Find where the given text appears and provide that cell's center as (X, Y) coordinate. 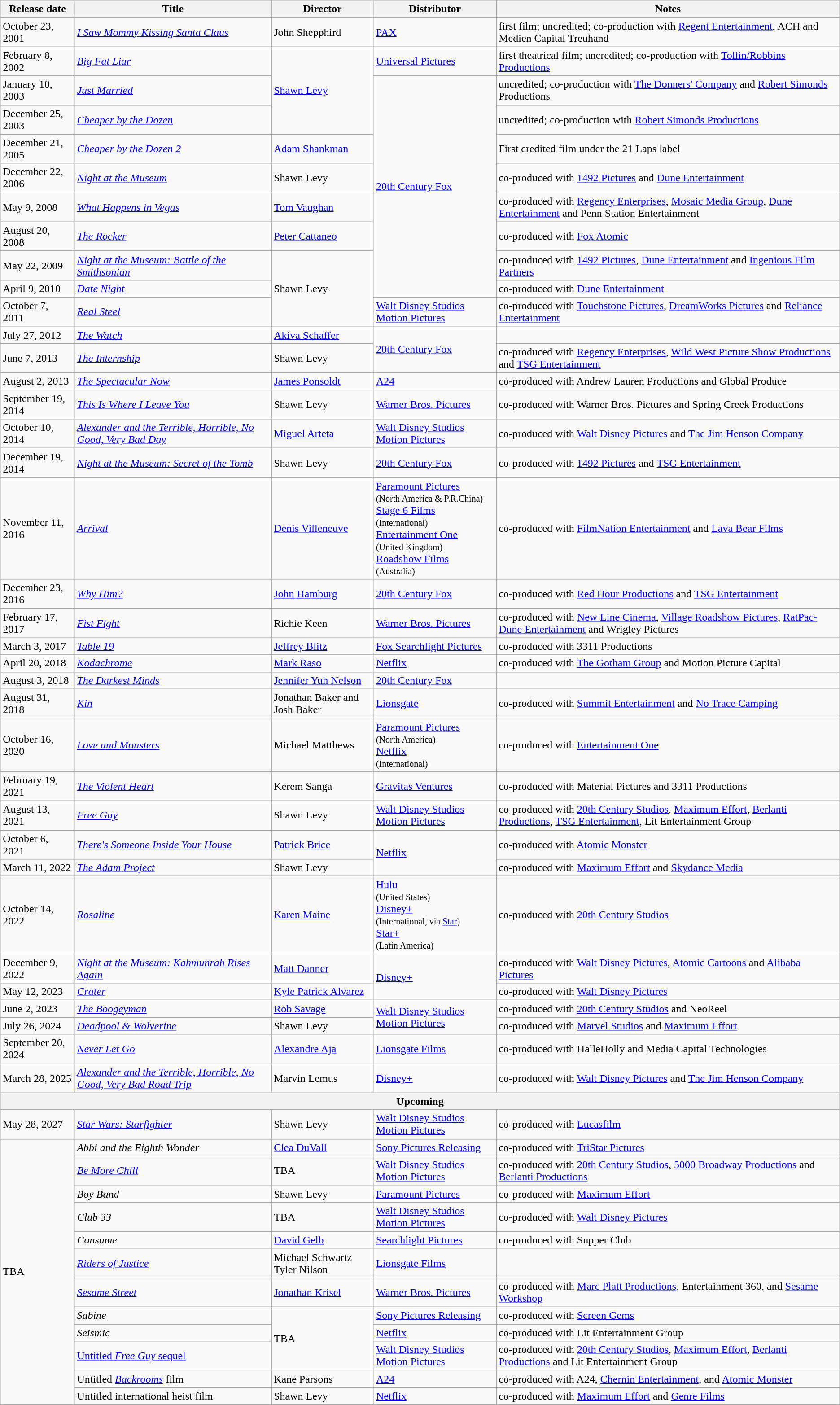
Deadpool & Wolverine (173, 1026)
The Violent Heart (173, 786)
Kodachrome (173, 663)
October 14, 2022 (38, 915)
August 31, 2018 (38, 704)
September 20, 2024 (38, 1049)
Jennifer Yuh Nelson (323, 680)
Jonathan Baker and Josh Baker (323, 704)
co-produced with TriStar Pictures (668, 1147)
October 23, 2001 (38, 32)
Alexander and the Terrible, Horrible, No Good, Very Bad Day (173, 433)
Title (173, 9)
May 28, 2027 (38, 1125)
Club 33 (173, 1217)
January 10, 2003 (38, 91)
Miguel Arteta (323, 433)
co-produced with Walt Disney Pictures, Atomic Cartoons and Alibaba Pictures (668, 968)
The Spectacular Now (173, 381)
Gravitas Ventures (434, 786)
May 12, 2023 (38, 992)
Night at the Museum: Battle of the Smithsonian (173, 266)
The Rocker (173, 236)
June 7, 2013 (38, 358)
Peter Cattaneo (323, 236)
Untitled international heist film (173, 1396)
What Happens in Vegas (173, 207)
Table 19 (173, 646)
co-produced with A24, Chernin Entertainment, and Atomic Monster (668, 1379)
David Gelb (323, 1240)
co-produced with 20th Century Studios, 5000 Broadway Productions and Berlanti Productions (668, 1170)
Sesame Street (173, 1292)
The Darkest Minds (173, 680)
Sabine (173, 1316)
Paramount Pictures (434, 1194)
The Boogeyman (173, 1009)
Universal Pictures (434, 61)
Paramount Pictures(North America)Netflix(International) (434, 745)
Michael SchwartzTyler Nilson (323, 1263)
The Internship (173, 358)
Alexander and the Terrible, Horrible, No Good, Very Bad Road Trip (173, 1078)
December 19, 2014 (38, 463)
co-produced with Maximum Effort (668, 1194)
co-produced with Summit Entertainment and No Trace Camping (668, 704)
December 9, 2022 (38, 968)
Lionsgate (434, 704)
Release date (38, 9)
Big Fat Liar (173, 61)
Michael Matthews (323, 745)
first theatrical film; uncredited; co-production with Tollin/Robbins Productions (668, 61)
Never Let Go (173, 1049)
Akiva Schaffer (323, 335)
Richie Keen (323, 623)
December 21, 2005 (38, 149)
Hulu(United States)Disney+(International, via Star)Star+(Latin America) (434, 915)
Real Steel (173, 311)
co-produced with Andrew Lauren Productions and Global Produce (668, 381)
co-produced with 20th Century Studios, Maximum Effort, Berlanti Productions and Lit Entertainment Group (668, 1356)
Date Night (173, 289)
Searchlight Pictures (434, 1240)
November 11, 2016 (38, 529)
John Shepphird (323, 32)
October 7, 2011 (38, 311)
Paramount Pictures(North America & P.R.China)Stage 6 Films(International)Entertainment One(United Kingdom)Roadshow Films(Australia) (434, 529)
April 9, 2010 (38, 289)
co-produced with Screen Gems (668, 1316)
co-produced with Marvel Studios and Maximum Effort (668, 1026)
Fist Fight (173, 623)
co-produced with Supper Club (668, 1240)
March 3, 2017 (38, 646)
Matt Danner (323, 968)
co-produced with 20th Century Studios (668, 915)
Why Him? (173, 594)
August 2, 2013 (38, 381)
co-produced with Touchstone Pictures, DreamWorks Pictures and Reliance Entertainment (668, 311)
Just Married (173, 91)
Fox Searchlight Pictures (434, 646)
Notes (668, 9)
February 19, 2021 (38, 786)
Rob Savage (323, 1009)
co-produced with Warner Bros. Pictures and Spring Creek Productions (668, 405)
This Is Where I Leave You (173, 405)
Patrick Brice (323, 845)
co-produced with 20th Century Studios, Maximum Effort, Berlanti Productions, TSG Entertainment, Lit Entertainment Group (668, 815)
December 25, 2003 (38, 119)
co-produced with 1492 Pictures and Dune Entertainment (668, 178)
Be More Chill (173, 1170)
co-produced with Maximum Effort and Genre Films (668, 1396)
Kane Parsons (323, 1379)
Cheaper by the Dozen 2 (173, 149)
Karen Maine (323, 915)
Denis Villeneuve (323, 529)
Distributor (434, 9)
First credited film under the 21 Laps label (668, 149)
Star Wars: Starfighter (173, 1125)
March 28, 2025 (38, 1078)
co-produced with New Line Cinema, Village Roadshow Pictures, RatPac-Dune Entertainment and Wrigley Pictures (668, 623)
co-produced with 20th Century Studios and NeoReel (668, 1009)
uncredited; co-production with The Donners' Company and Robert Simonds Productions (668, 91)
October 6, 2021 (38, 845)
October 16, 2020 (38, 745)
co-produced with Dune Entertainment (668, 289)
Adam Shankman (323, 149)
co-produced with Red Hour Productions and TSG Entertainment (668, 594)
co-produced with FilmNation Entertainment and Lava Bear Films (668, 529)
Marvin Lemus (323, 1078)
Crater (173, 992)
James Ponsoldt (323, 381)
Cheaper by the Dozen (173, 119)
Director (323, 9)
co-produced with Fox Atomic (668, 236)
John Hamburg (323, 594)
co-produced with Regency Enterprises, Wild West Picture Show Productions and TSG Entertainment (668, 358)
Seismic (173, 1333)
Night at the Museum: Kahmunrah Rises Again (173, 968)
February 17, 2017 (38, 623)
PAX (434, 32)
May 22, 2009 (38, 266)
May 9, 2008 (38, 207)
Abbi and the Eighth Wonder (173, 1147)
Riders of Justice (173, 1263)
co-produced with Lit Entertainment Group (668, 1333)
co-produced with HalleHolly and Media Capital Technologies (668, 1049)
Kyle Patrick Alvarez (323, 992)
June 2, 2023 (38, 1009)
The Watch (173, 335)
Untitled Backrooms film (173, 1379)
The Adam Project (173, 868)
March 11, 2022 (38, 868)
April 20, 2018 (38, 663)
co-produced with 3311 Productions (668, 646)
Upcoming (420, 1101)
Love and Monsters (173, 745)
August 13, 2021 (38, 815)
Arrival (173, 529)
Mark Raso (323, 663)
co-produced with Regency Enterprises, Mosaic Media Group, Dune Entertainment and Penn Station Entertainment (668, 207)
Kerem Sanga (323, 786)
I Saw Mommy Kissing Santa Claus (173, 32)
Clea DuVall (323, 1147)
October 10, 2014 (38, 433)
September 19, 2014 (38, 405)
Night at the Museum (173, 178)
first film; uncredited; co-production with Regent Entertainment, ACH and Medien Capital Treuhand (668, 32)
August 3, 2018 (38, 680)
December 23, 2016 (38, 594)
Tom Vaughan (323, 207)
uncredited; co-production with Robert Simonds Productions (668, 119)
Consume (173, 1240)
July 27, 2012 (38, 335)
Alexandre Aja (323, 1049)
July 26, 2024 (38, 1026)
Boy Band (173, 1194)
Free Guy (173, 815)
February 8, 2002 (38, 61)
co-produced with 1492 Pictures and TSG Entertainment (668, 463)
August 20, 2008 (38, 236)
co-produced with Maximum Effort and Skydance Media (668, 868)
There's Someone Inside Your House (173, 845)
co-produced with 1492 Pictures, Dune Entertainment and Ingenious Film Partners (668, 266)
Kin (173, 704)
Untitled Free Guy sequel (173, 1356)
Rosaline (173, 915)
co-produced with The Gotham Group and Motion Picture Capital (668, 663)
co-produced with Marc Platt Productions, Entertainment 360, and Sesame Workshop (668, 1292)
December 22, 2006 (38, 178)
co-produced with Material Pictures and 3311 Productions (668, 786)
Jeffrey Blitz (323, 646)
co-produced with Lucasfilm (668, 1125)
co-produced with Atomic Monster (668, 845)
co-produced with Entertainment One (668, 745)
Night at the Museum: Secret of the Tomb (173, 463)
Jonathan Krisel (323, 1292)
